Return the (x, y) coordinate for the center point of the cell that contains the specified text.  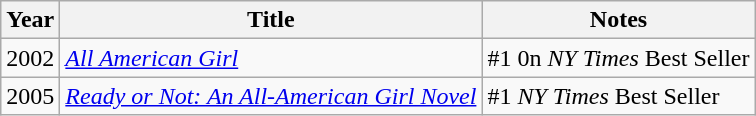
All American Girl (271, 58)
Ready or Not: An All-American Girl Novel (271, 96)
#1 NY Times Best Seller (618, 96)
2005 (30, 96)
2002 (30, 58)
Notes (618, 20)
Title (271, 20)
Year (30, 20)
#1 0n NY Times Best Seller (618, 58)
